Return [X, Y] of the center of cell containing provided text 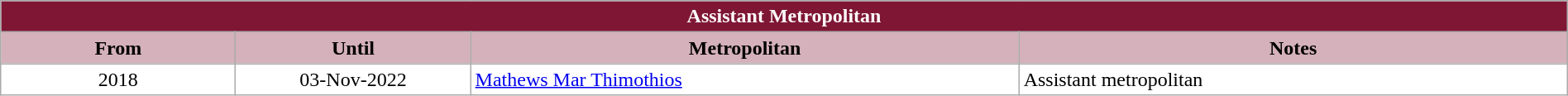
2018 [118, 79]
Until [353, 48]
Assistant Metropolitan [784, 17]
Notes [1293, 48]
03-Nov-2022 [353, 79]
Mathews Mar Thimothios [744, 79]
From [118, 48]
Metropolitan [744, 48]
Assistant metropolitan [1293, 79]
